Find where the given text appears and provide that cell's center as (x, y) coordinate. 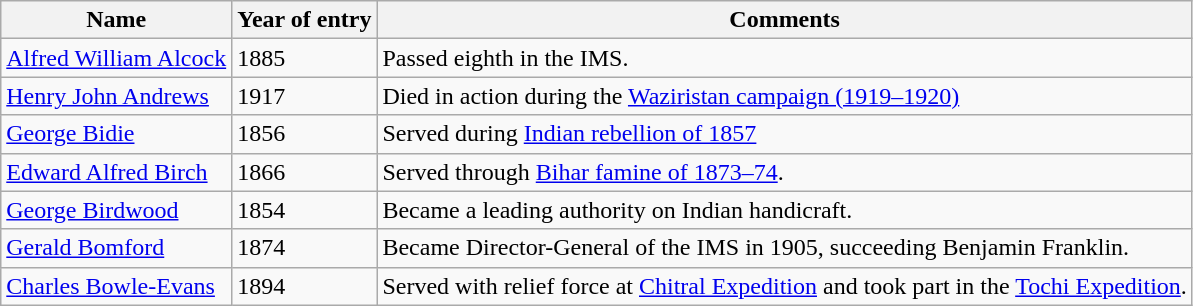
Year of entry (304, 20)
Charles Bowle-Evans (116, 286)
1874 (304, 248)
1854 (304, 210)
1856 (304, 134)
Became a leading authority on Indian handicraft. (784, 210)
Became Director-General of the IMS in 1905, succeeding Benjamin Franklin. (784, 248)
Gerald Bomford (116, 248)
1894 (304, 286)
Henry John Andrews (116, 96)
Name (116, 20)
Served during Indian rebellion of 1857 (784, 134)
George Birdwood (116, 210)
George Bidie (116, 134)
Served with relief force at Chitral Expedition and took part in the Tochi Expedition. (784, 286)
Served through Bihar famine of 1873–74. (784, 172)
Died in action during the Waziristan campaign (1919–1920) (784, 96)
1917 (304, 96)
1885 (304, 58)
Alfred William Alcock (116, 58)
Comments (784, 20)
Passed eighth in the IMS. (784, 58)
1866 (304, 172)
Edward Alfred Birch (116, 172)
